Capture the cell that displays the provided text and extract its (x, y) central coordinate. 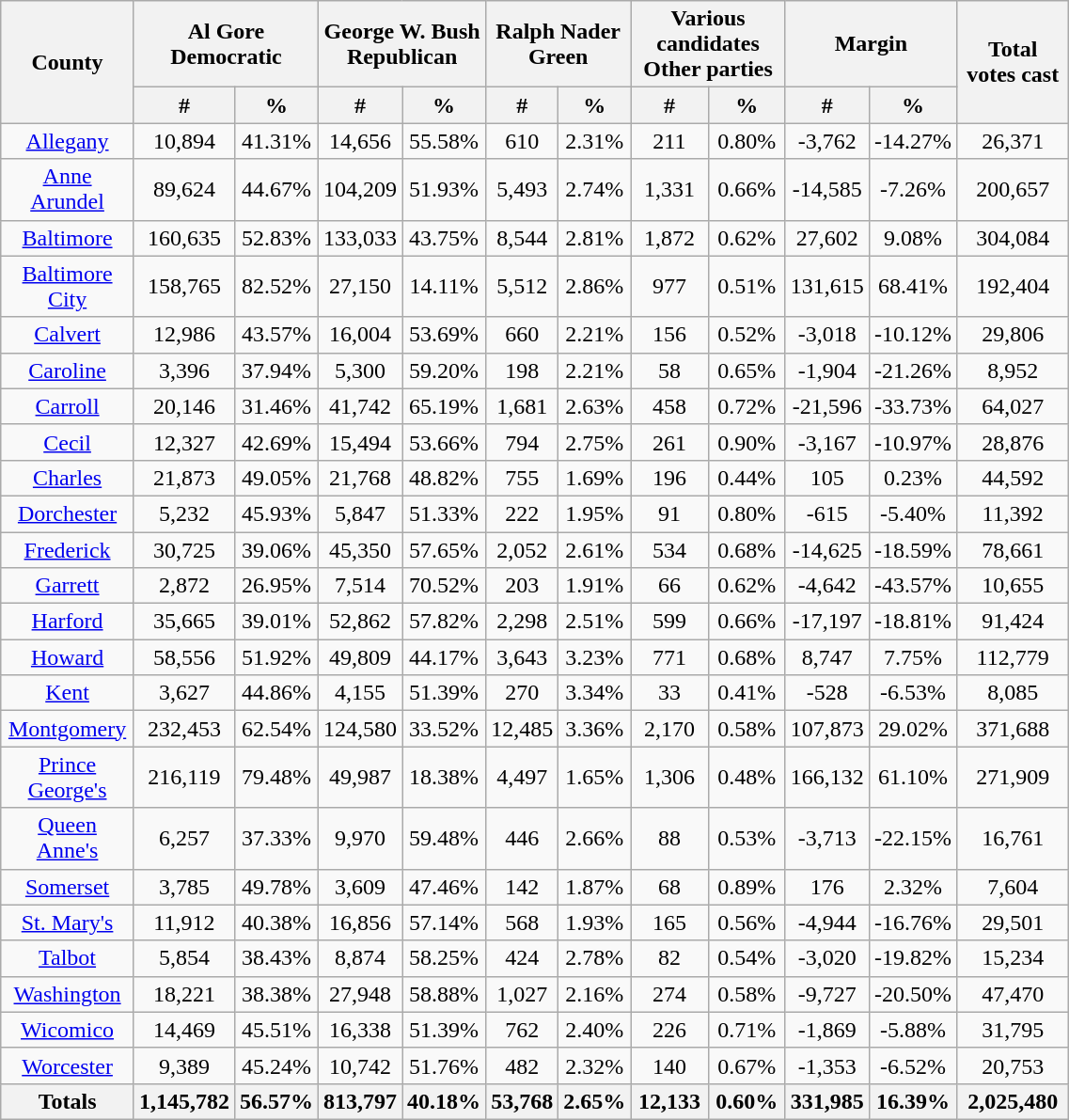
47,470 (1012, 994)
568 (523, 923)
133,033 (361, 238)
9.08% (912, 238)
58 (669, 371)
2,052 (523, 550)
8,952 (1012, 371)
-528 (827, 693)
12,485 (523, 729)
11,912 (184, 923)
5,854 (184, 958)
58.88% (444, 994)
Ralph NaderGreen (558, 44)
-7.26% (912, 190)
2.66% (594, 839)
2,872 (184, 586)
21,873 (184, 478)
53.69% (444, 335)
39.01% (276, 622)
0.54% (747, 958)
62.54% (276, 729)
104,209 (361, 190)
16,761 (1012, 839)
610 (523, 141)
794 (523, 442)
-3,018 (827, 335)
198 (523, 371)
0.23% (912, 478)
53.66% (444, 442)
Somerset (68, 887)
1.95% (594, 513)
44.17% (444, 657)
44.86% (276, 693)
51.33% (444, 513)
158,765 (184, 286)
68 (669, 887)
-6.52% (912, 1065)
1.69% (594, 478)
4,155 (361, 693)
70.52% (444, 586)
12,133 (669, 1101)
27,602 (827, 238)
45.24% (276, 1065)
1.65% (594, 777)
2.61% (594, 550)
55.58% (444, 141)
16,338 (361, 1030)
331,985 (827, 1101)
482 (523, 1065)
51.92% (276, 657)
-21.26% (912, 371)
14,469 (184, 1030)
2.86% (594, 286)
-33.73% (912, 406)
38.43% (276, 958)
59.20% (444, 371)
20,753 (1012, 1065)
216,119 (184, 777)
3.23% (594, 657)
-3,713 (827, 839)
3,609 (361, 887)
771 (669, 657)
2.40% (594, 1030)
304,084 (1012, 238)
57.14% (444, 923)
15,234 (1012, 958)
Anne Arundel (68, 190)
2.63% (594, 406)
28,876 (1012, 442)
3.34% (594, 693)
458 (669, 406)
44,592 (1012, 478)
-43.57% (912, 586)
-16.76% (912, 923)
59.48% (444, 839)
0.56% (747, 923)
0.71% (747, 1030)
2.75% (594, 442)
Carroll (68, 406)
192,404 (1012, 286)
142 (523, 887)
112,779 (1012, 657)
George W. BushRepublican (402, 44)
9,389 (184, 1065)
-4,944 (827, 923)
271,909 (1012, 777)
0.65% (747, 371)
14.11% (444, 286)
105 (827, 478)
160,635 (184, 238)
Talbot (68, 958)
41,742 (361, 406)
12,327 (184, 442)
52,862 (361, 622)
3,627 (184, 693)
Wicomico (68, 1030)
2.81% (594, 238)
88 (669, 839)
203 (523, 586)
0.48% (747, 777)
Frederick (68, 550)
Baltimore City (68, 286)
48.82% (444, 478)
-9,727 (827, 994)
39.06% (276, 550)
-10.12% (912, 335)
7,604 (1012, 887)
-18.59% (912, 550)
-19.82% (912, 958)
15,494 (361, 442)
-615 (827, 513)
0.52% (747, 335)
4,497 (523, 777)
446 (523, 839)
-1,869 (827, 1030)
Dorchester (68, 513)
0.60% (747, 1101)
16.39% (912, 1101)
424 (523, 958)
20,146 (184, 406)
47.46% (444, 887)
61.10% (912, 777)
Garrett (68, 586)
Totals (68, 1101)
0.41% (747, 693)
45,350 (361, 550)
3,396 (184, 371)
10,894 (184, 141)
29,501 (1012, 923)
37.94% (276, 371)
40.38% (276, 923)
10,742 (361, 1065)
0.53% (747, 839)
St. Mary's (68, 923)
Washington (68, 994)
42.69% (276, 442)
1,681 (523, 406)
534 (669, 550)
-4,642 (827, 586)
-1,904 (827, 371)
-14,585 (827, 190)
1,145,782 (184, 1101)
9,970 (361, 839)
26,371 (1012, 141)
3.36% (594, 729)
2.74% (594, 190)
274 (669, 994)
16,004 (361, 335)
3,785 (184, 887)
45.51% (276, 1030)
8,544 (523, 238)
5,300 (361, 371)
1.87% (594, 887)
41.31% (276, 141)
18.38% (444, 777)
813,797 (361, 1101)
65.19% (444, 406)
21,768 (361, 478)
-3,762 (827, 141)
57.82% (444, 622)
Queen Anne's (68, 839)
27,150 (361, 286)
2.31% (594, 141)
165 (669, 923)
762 (523, 1030)
140 (669, 1065)
211 (669, 141)
Kent (68, 693)
11,392 (1012, 513)
68.41% (912, 286)
156 (669, 335)
176 (827, 887)
51.76% (444, 1065)
2,170 (669, 729)
2,025,480 (1012, 1101)
Prince George's (68, 777)
107,873 (827, 729)
2,298 (523, 622)
31,795 (1012, 1030)
1,027 (523, 994)
-10.97% (912, 442)
45.93% (276, 513)
660 (523, 335)
166,132 (827, 777)
26.95% (276, 586)
0.67% (747, 1065)
200,657 (1012, 190)
232,453 (184, 729)
County (68, 62)
82.52% (276, 286)
Allegany (68, 141)
0.51% (747, 286)
8,085 (1012, 693)
222 (523, 513)
57.65% (444, 550)
5,847 (361, 513)
-3,167 (827, 442)
27,948 (361, 994)
8,747 (827, 657)
-5.40% (912, 513)
29.02% (912, 729)
33.52% (444, 729)
Harford (68, 622)
Charles (68, 478)
371,688 (1012, 729)
58,556 (184, 657)
-22.15% (912, 839)
78,661 (1012, 550)
49,987 (361, 777)
1.93% (594, 923)
1,872 (669, 238)
43.57% (276, 335)
53,768 (523, 1101)
49,809 (361, 657)
Al GoreDemocratic (226, 44)
124,580 (361, 729)
64,027 (1012, 406)
7.75% (912, 657)
12,986 (184, 335)
44.67% (276, 190)
30,725 (184, 550)
-6.53% (912, 693)
18,221 (184, 994)
14,656 (361, 141)
66 (669, 586)
261 (669, 442)
58.25% (444, 958)
5,493 (523, 190)
7,514 (361, 586)
Total votes cast (1012, 62)
-14,625 (827, 550)
49.05% (276, 478)
8,874 (361, 958)
226 (669, 1030)
196 (669, 478)
10,655 (1012, 586)
91,424 (1012, 622)
31.46% (276, 406)
Montgomery (68, 729)
-20.50% (912, 994)
43.75% (444, 238)
89,624 (184, 190)
131,615 (827, 286)
2.78% (594, 958)
599 (669, 622)
5,232 (184, 513)
16,856 (361, 923)
52.83% (276, 238)
270 (523, 693)
38.38% (276, 994)
2.65% (594, 1101)
51.93% (444, 190)
35,665 (184, 622)
37.33% (276, 839)
-21,596 (827, 406)
5,512 (523, 286)
0.89% (747, 887)
Calvert (68, 335)
29,806 (1012, 335)
6,257 (184, 839)
755 (523, 478)
79.48% (276, 777)
1.91% (594, 586)
2.16% (594, 994)
-1,353 (827, 1065)
0.90% (747, 442)
1,306 (669, 777)
82 (669, 958)
Margin (871, 44)
-3,020 (827, 958)
3,643 (523, 657)
-14.27% (912, 141)
-17,197 (827, 622)
Baltimore (68, 238)
0.72% (747, 406)
56.57% (276, 1101)
1,331 (669, 190)
Howard (68, 657)
-18.81% (912, 622)
977 (669, 286)
49.78% (276, 887)
-5.88% (912, 1030)
40.18% (444, 1101)
91 (669, 513)
33 (669, 693)
Worcester (68, 1065)
Various candidatesOther parties (709, 44)
2.51% (594, 622)
Caroline (68, 371)
Cecil (68, 442)
0.44% (747, 478)
